Extract the (X, Y) coordinate from the center of the cell holding the provided text.  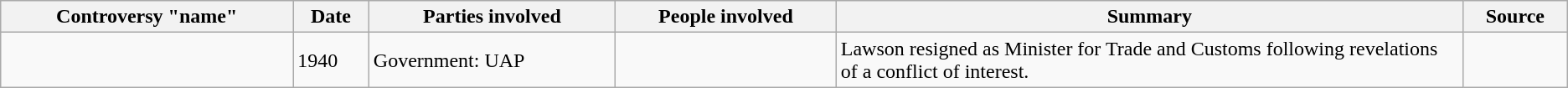
1940 (332, 60)
Lawson resigned as Minister for Trade and Customs following revelations of a conflict of interest. (1149, 60)
Summary (1149, 17)
Parties involved (492, 17)
Controversy "name" (147, 17)
Date (332, 17)
People involved (726, 17)
Source (1514, 17)
Government: UAP (492, 60)
